Output the [X, Y] coordinate of the center of the cell containing the given text.  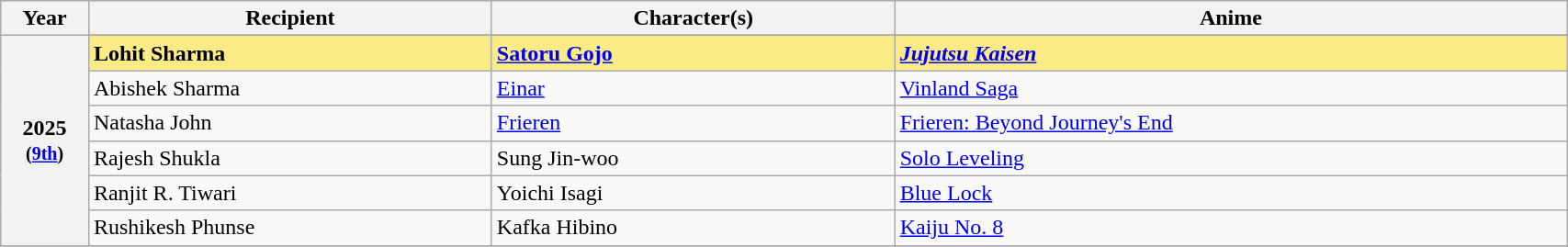
Jujutsu Kaisen [1231, 53]
Year [45, 18]
Natasha John [290, 123]
Sung Jin-woo [693, 158]
Character(s) [693, 18]
Vinland Saga [1231, 88]
Ranjit R. Tiwari [290, 193]
Kaiju No. 8 [1231, 228]
Frieren [693, 123]
Rajesh Shukla [290, 158]
Satoru Gojo [693, 53]
Yoichi Isagi [693, 193]
Abishek Sharma [290, 88]
Blue Lock [1231, 193]
Kafka Hibino [693, 228]
Einar [693, 88]
Solo Leveling [1231, 158]
Lohit Sharma [290, 53]
2025 (9th) [45, 140]
Frieren: Beyond Journey's End [1231, 123]
Recipient [290, 18]
Anime [1231, 18]
Rushikesh Phunse [290, 228]
